Search for the cell housing the specified text and yield its [X, Y] center coordinate. 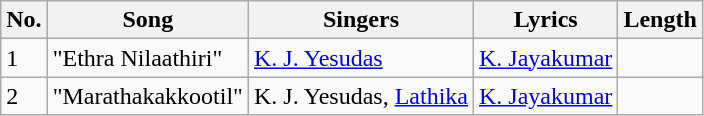
Lyrics [546, 20]
"Ethra Nilaathiri" [148, 58]
1 [24, 58]
2 [24, 96]
K. J. Yesudas [360, 58]
No. [24, 20]
K. J. Yesudas, Lathika [360, 96]
Song [148, 20]
Singers [360, 20]
"Marathakakkootil" [148, 96]
Length [660, 20]
